From the cell containing the given text, extract its center point as [x, y] coordinate. 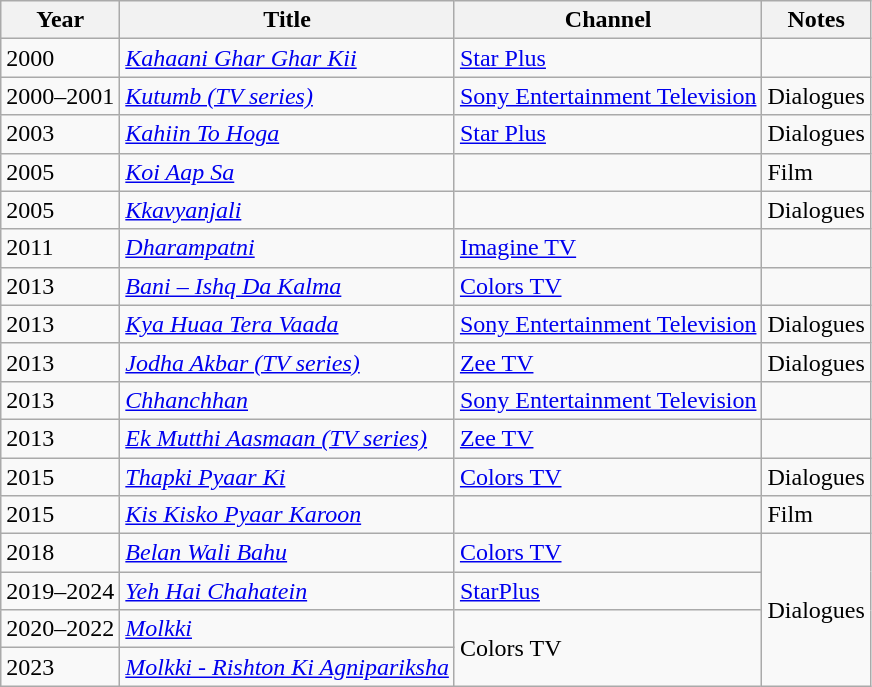
Imagine TV [608, 248]
Channel [608, 20]
Molkki [288, 629]
Belan Wali Bahu [288, 553]
2011 [60, 248]
StarPlus [608, 591]
Dharampatni [288, 248]
Yeh Hai Chahatein [288, 591]
2003 [60, 134]
Molkki - Rishton Ki Agnipariksha [288, 667]
Kutumb (TV series) [288, 96]
Ek Mutthi Aasmaan (TV series) [288, 438]
Notes [816, 20]
Jodha Akbar (TV series) [288, 362]
Kya Huaa Tera Vaada [288, 324]
Kahaani Ghar Ghar Kii [288, 58]
Chhanchhan [288, 400]
Bani – Ishq Da Kalma [288, 286]
Kis Kisko Pyaar Karoon [288, 515]
2018 [60, 553]
Year [60, 20]
2020–2022 [60, 629]
Title [288, 20]
2023 [60, 667]
2019–2024 [60, 591]
Thapki Pyaar Ki [288, 477]
Koi Aap Sa [288, 172]
Kahiin To Hoga [288, 134]
Kkavyanjali [288, 210]
2000–2001 [60, 96]
2000 [60, 58]
